Search for the cell housing the specified text and yield its (X, Y) center coordinate. 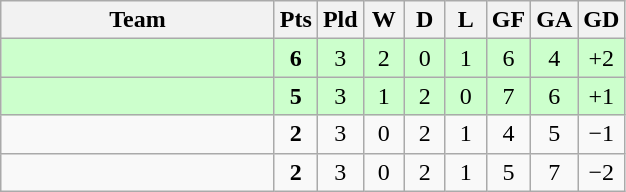
Team (138, 20)
GA (554, 20)
GD (602, 20)
D (424, 20)
−1 (602, 134)
Pld (340, 20)
+2 (602, 58)
+1 (602, 96)
L (466, 20)
Pts (296, 20)
−2 (602, 172)
W (384, 20)
GF (508, 20)
